Return (x, y) of the center of cell containing provided text 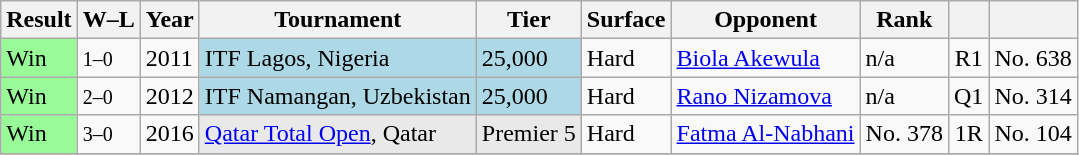
3–0 (108, 134)
W–L (108, 20)
No. 378 (904, 134)
No. 104 (1033, 134)
2011 (170, 58)
No. 638 (1033, 58)
Biola Akewula (766, 58)
2–0 (108, 96)
1R (968, 134)
1–0 (108, 58)
No. 314 (1033, 96)
Rano Nizamova (766, 96)
ITF Namangan, Uzbekistan (338, 96)
ITF Lagos, Nigeria (338, 58)
Tier (528, 20)
Result (39, 20)
Tournament (338, 20)
Premier 5 (528, 134)
R1 (968, 58)
Surface (626, 20)
Opponent (766, 20)
2016 (170, 134)
Q1 (968, 96)
Rank (904, 20)
2012 (170, 96)
Qatar Total Open, Qatar (338, 134)
Year (170, 20)
Fatma Al-Nabhani (766, 134)
